For the text-containing cell, return its midpoint in (x, y) coordinate format. 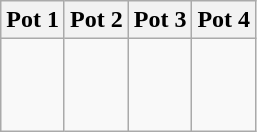
Pot 3 (160, 20)
Pot 1 (33, 20)
Pot 4 (224, 20)
Pot 2 (96, 20)
